Find where the given text appears and provide that cell's center as (X, Y) coordinate. 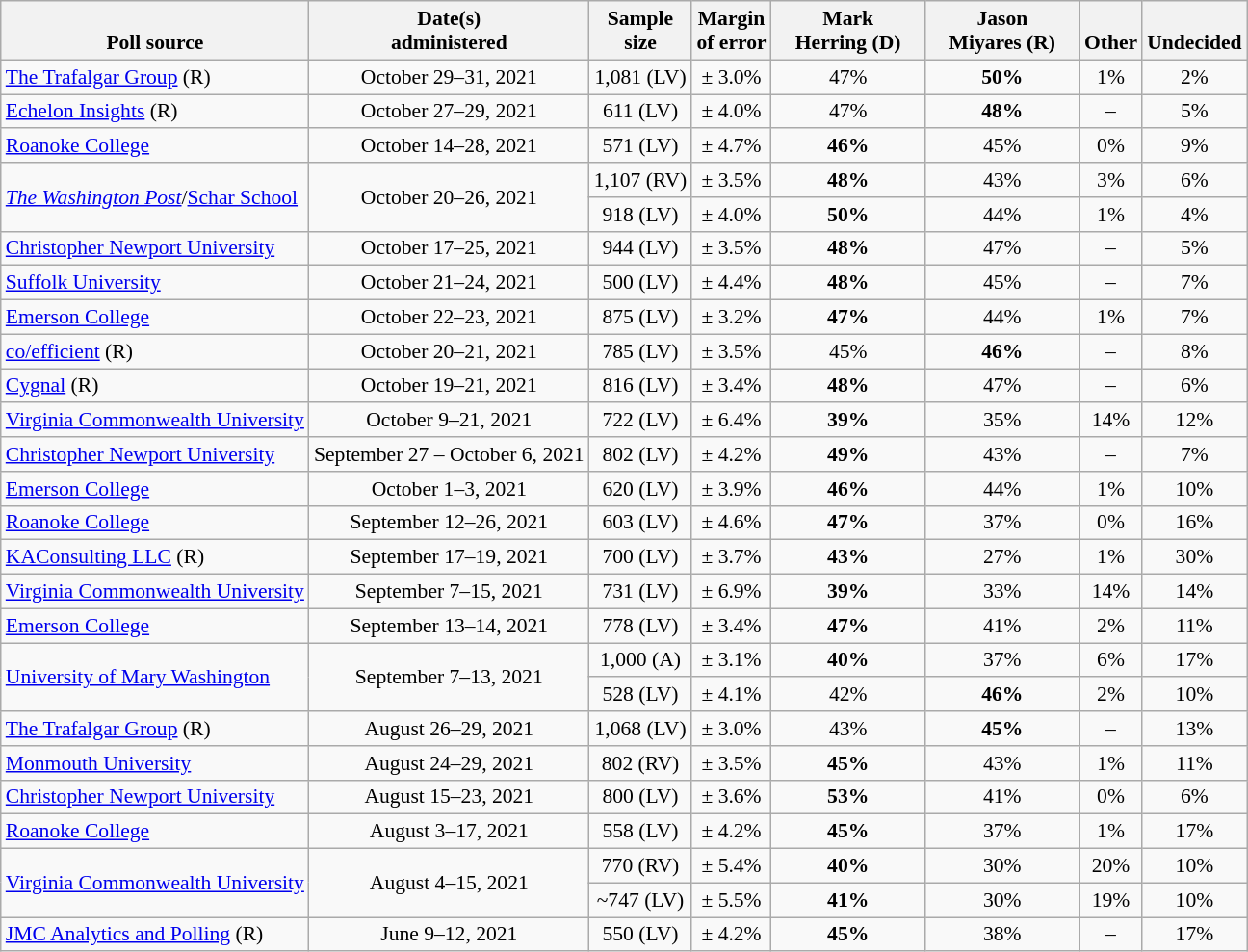
± 3.6% (731, 797)
42% (848, 695)
September 7–13, 2021 (449, 678)
19% (1111, 900)
Monmouth University (155, 763)
Cygnal (R) (155, 386)
October 20–26, 2021 (449, 196)
Samplesize (641, 31)
571 (LV) (641, 146)
620 (LV) (641, 489)
4% (1194, 215)
49% (848, 454)
August 24–29, 2021 (449, 763)
June 9–12, 2021 (449, 935)
± 6.4% (731, 421)
611 (LV) (641, 112)
38% (1002, 935)
8% (1194, 351)
~747 (LV) (641, 900)
October 9–21, 2021 (449, 421)
500 (LV) (641, 283)
Poll source (155, 31)
558 (LV) (641, 832)
16% (1194, 523)
27% (1002, 557)
September 17–19, 2021 (449, 557)
± 3.9% (731, 489)
875 (LV) (641, 318)
MarkHerring (D) (848, 31)
3% (1111, 180)
20% (1111, 866)
731 (LV) (641, 592)
September 27 – October 6, 2021 (449, 454)
October 1–3, 2021 (449, 489)
53% (848, 797)
770 (RV) (641, 866)
JasonMiyares (R) (1002, 31)
KAConsulting LLC (R) (155, 557)
Undecided (1194, 31)
September 13–14, 2021 (449, 626)
± 6.9% (731, 592)
± 4.1% (731, 695)
± 5.5% (731, 900)
603 (LV) (641, 523)
± 3.1% (731, 660)
The Washington Post/Schar School (155, 196)
Other (1111, 31)
August 4–15, 2021 (449, 884)
± 4.4% (731, 283)
October 22–23, 2021 (449, 318)
1,107 (RV) (641, 180)
University of Mary Washington (155, 678)
October 14–28, 2021 (449, 146)
802 (RV) (641, 763)
August 26–29, 2021 (449, 729)
Suffolk University (155, 283)
700 (LV) (641, 557)
1,081 (LV) (641, 77)
October 27–29, 2021 (449, 112)
528 (LV) (641, 695)
± 4.6% (731, 523)
± 3.2% (731, 318)
944 (LV) (641, 248)
JMC Analytics and Polling (R) (155, 935)
722 (LV) (641, 421)
550 (LV) (641, 935)
35% (1002, 421)
October 20–21, 2021 (449, 351)
August 3–17, 2021 (449, 832)
October 19–21, 2021 (449, 386)
October 21–24, 2021 (449, 283)
1,000 (A) (641, 660)
918 (LV) (641, 215)
Echelon Insights (R) (155, 112)
September 12–26, 2021 (449, 523)
33% (1002, 592)
August 15–23, 2021 (449, 797)
13% (1194, 729)
785 (LV) (641, 351)
co/efficient (R) (155, 351)
9% (1194, 146)
± 3.7% (731, 557)
Date(s)administered (449, 31)
October 29–31, 2021 (449, 77)
800 (LV) (641, 797)
September 7–15, 2021 (449, 592)
± 4.7% (731, 146)
October 17–25, 2021 (449, 248)
12% (1194, 421)
1,068 (LV) (641, 729)
± 5.4% (731, 866)
778 (LV) (641, 626)
Marginof error (731, 31)
816 (LV) (641, 386)
802 (LV) (641, 454)
